Capture the cell that displays the provided text and extract its [x, y] central coordinate. 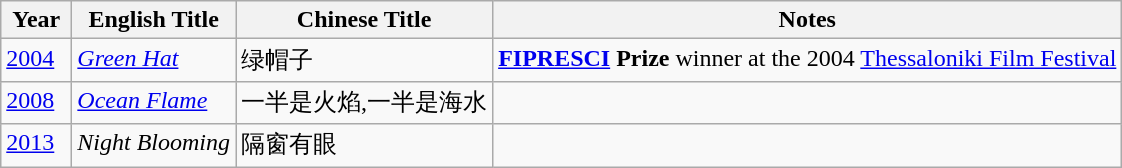
绿帽子 [364, 60]
2008 [36, 102]
2004 [36, 60]
Ocean Flame [154, 102]
FIPRESCI Prize winner at the 2004 Thessaloniki Film Festival [808, 60]
English Title [154, 20]
Green Hat [154, 60]
Notes [808, 20]
Year [36, 20]
Chinese Title [364, 20]
Night Blooming [154, 146]
一半是火焰,一半是海水 [364, 102]
隔窗有眼 [364, 146]
2013 [36, 146]
